From the cell containing the given text, extract its center point as (x, y) coordinate. 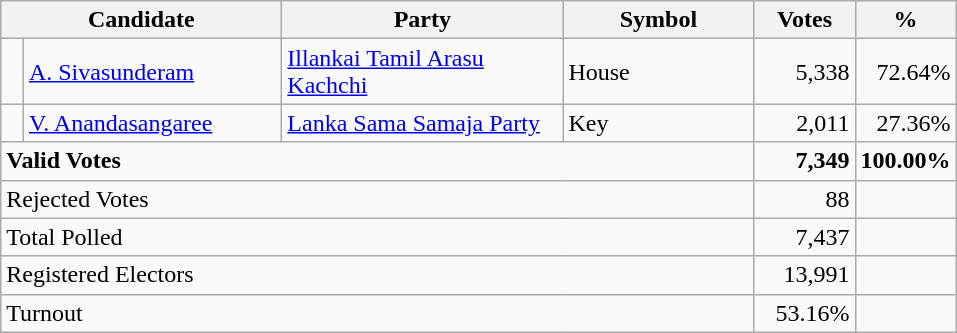
Valid Votes (378, 161)
Symbol (658, 20)
A. Sivasunderam (152, 72)
Party (422, 20)
Candidate (142, 20)
27.36% (906, 123)
V. Anandasangaree (152, 123)
100.00% (906, 161)
Rejected Votes (378, 199)
Key (658, 123)
Illankai Tamil Arasu Kachchi (422, 72)
Turnout (378, 313)
Registered Electors (378, 275)
Lanka Sama Samaja Party (422, 123)
% (906, 20)
2,011 (804, 123)
Votes (804, 20)
7,437 (804, 237)
53.16% (804, 313)
House (658, 72)
5,338 (804, 72)
7,349 (804, 161)
Total Polled (378, 237)
88 (804, 199)
72.64% (906, 72)
13,991 (804, 275)
